Identify which cell holds the provided text, then report its (X, Y) central coordinate. 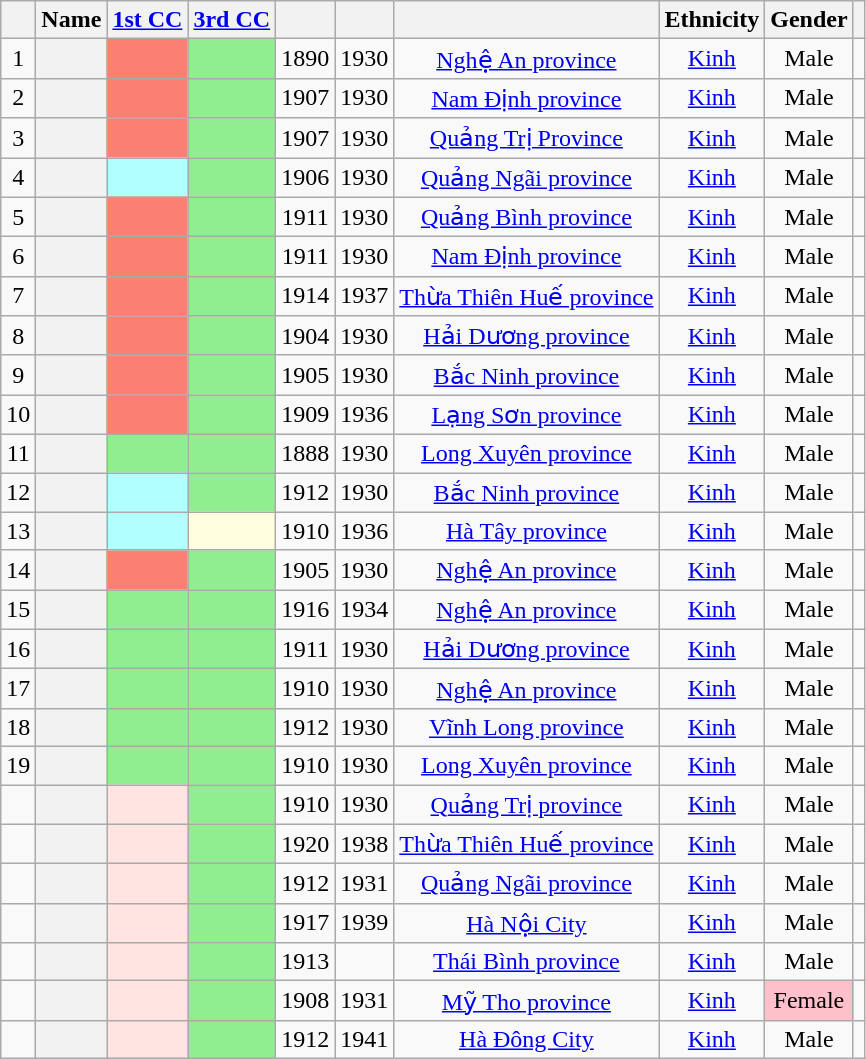
1890 (306, 59)
17 (18, 689)
Vĩnh Long province (526, 727)
1906 (306, 178)
Ethnicity (712, 20)
5 (18, 217)
Hà Đông City (526, 1039)
1914 (306, 296)
Lạng Sơn province (526, 415)
1st CC (148, 20)
18 (18, 727)
2 (18, 98)
1917 (306, 923)
14 (18, 570)
3rd CC (232, 20)
Name (72, 20)
8 (18, 336)
12 (18, 492)
1913 (306, 962)
3 (18, 138)
11 (18, 453)
Thái Bình province (526, 962)
19 (18, 765)
4 (18, 178)
1938 (364, 844)
9 (18, 375)
6 (18, 257)
Hà Tây province (526, 531)
1904 (306, 336)
Mỹ Tho province (526, 1001)
1 (18, 59)
1941 (364, 1039)
16 (18, 649)
1908 (306, 1001)
13 (18, 531)
1934 (364, 610)
1937 (364, 296)
1909 (306, 415)
10 (18, 415)
1888 (306, 453)
Quảng Trị Province (526, 138)
15 (18, 610)
1916 (306, 610)
Gender (809, 20)
Female (809, 1001)
1920 (306, 844)
Quảng Trị province (526, 804)
Quảng Bình province (526, 217)
Hà Nội City (526, 923)
7 (18, 296)
1939 (364, 923)
